Return (x, y) of the center of cell containing provided text 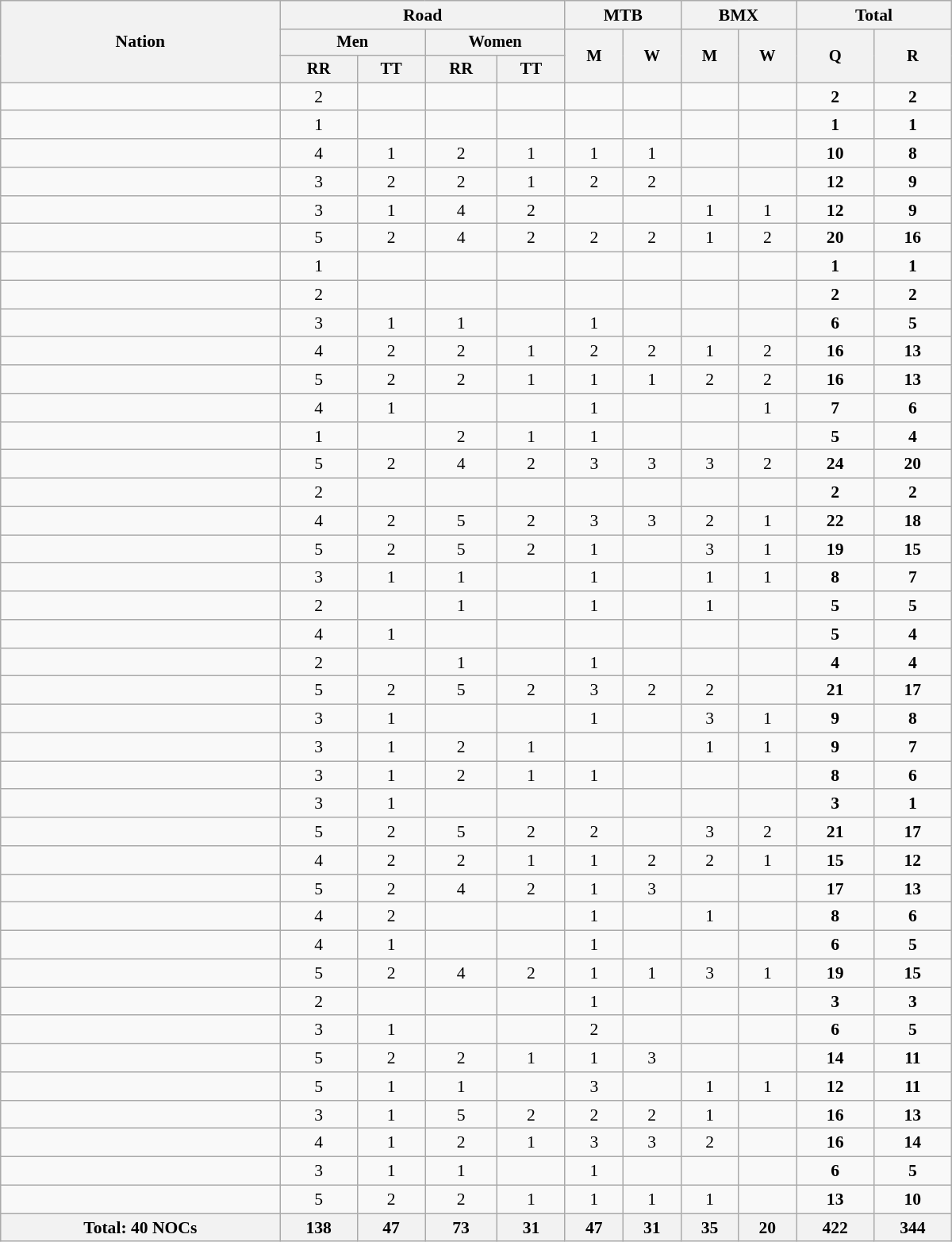
18 (912, 521)
24 (835, 464)
Road (423, 15)
Q (835, 56)
MTB (623, 15)
Total (874, 15)
35 (709, 1228)
Total: 40 NOCs (140, 1228)
73 (462, 1228)
Women (495, 43)
344 (912, 1228)
422 (835, 1228)
22 (835, 521)
BMX (739, 15)
Nation (140, 41)
Men (352, 43)
R (912, 56)
138 (319, 1228)
